Provide the (x, y) coordinate of the cell's center where the given text is located.  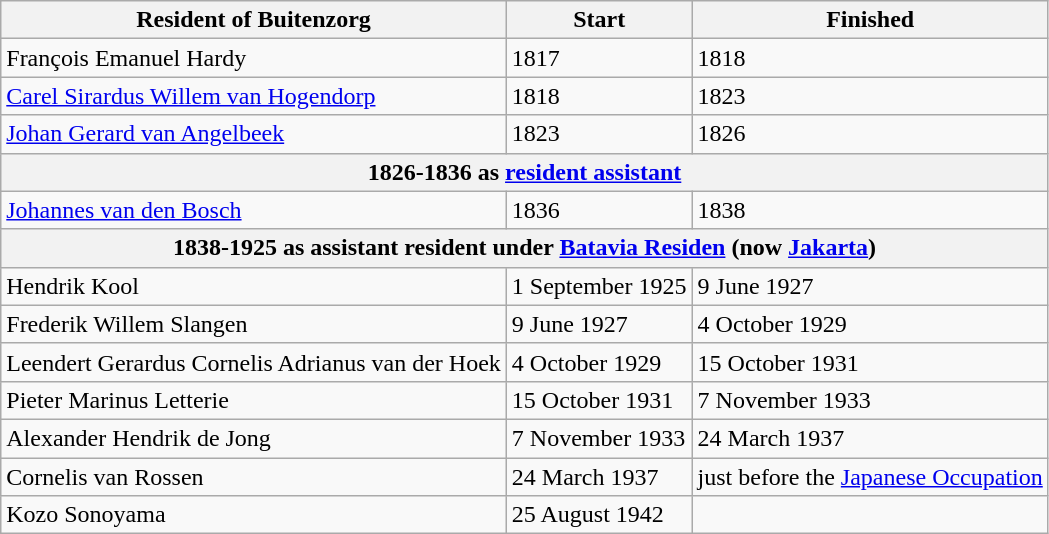
1836 (599, 210)
Kozo Sonoyama (254, 515)
Johan Gerard van Angelbeek (254, 134)
Leendert Gerardus Cornelis Adrianus van der Hoek (254, 362)
Hendrik Kool (254, 286)
1838-1925 as assistant resident under Batavia Residen (now Jakarta) (525, 248)
Johannes van den Bosch (254, 210)
just before the Japanese Occupation (870, 477)
1817 (599, 58)
Resident of Buitenzorg (254, 20)
François Emanuel Hardy (254, 58)
1 September 1925 (599, 286)
25 August 1942 (599, 515)
1838 (870, 210)
Alexander Hendrik de Jong (254, 438)
Carel Sirardus Willem van Hogendorp (254, 96)
Pieter Marinus Letterie (254, 400)
1826 (870, 134)
Frederik Willem Slangen (254, 324)
Start (599, 20)
Finished (870, 20)
1826-1836 as resident assistant (525, 172)
Cornelis van Rossen (254, 477)
